For the text-containing cell, return its midpoint in (X, Y) coordinate format. 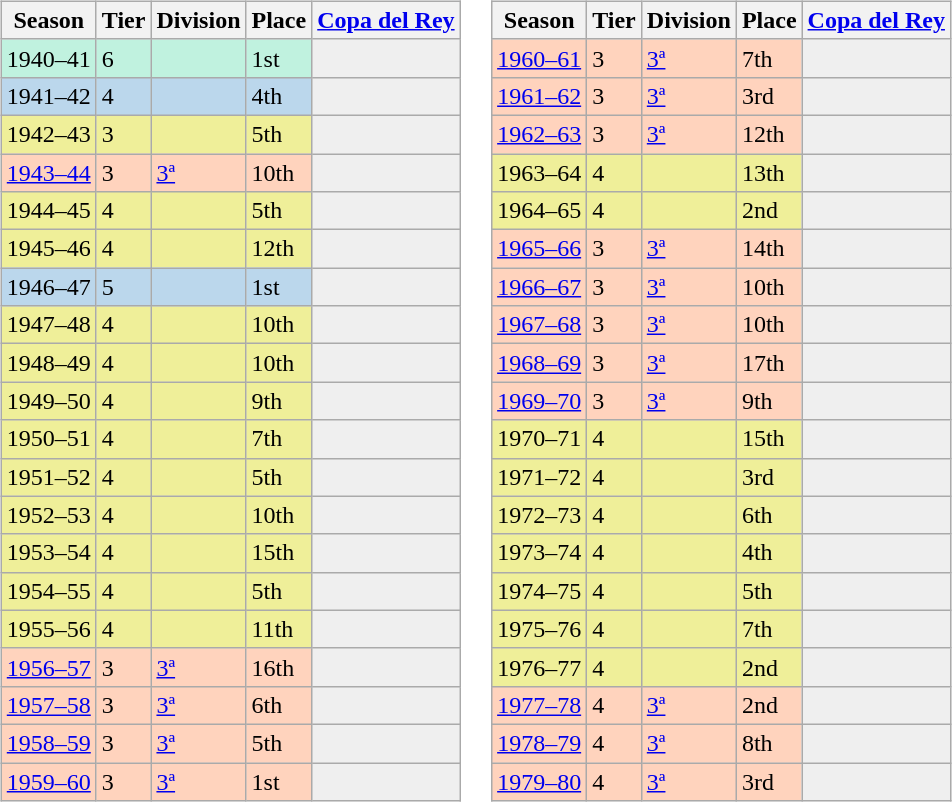
1966–67 (540, 287)
1961–62 (540, 96)
1955–56 (48, 629)
1941–42 (48, 96)
11th (279, 629)
1958–59 (48, 743)
1960–61 (540, 58)
1950–51 (48, 439)
6 (124, 58)
1969–70 (540, 401)
1973–74 (540, 553)
14th (769, 249)
1974–75 (540, 591)
17th (769, 363)
1954–55 (48, 591)
1940–41 (48, 58)
1976–77 (540, 667)
16th (279, 667)
1945–46 (48, 249)
8th (769, 743)
1978–79 (540, 743)
1963–64 (540, 173)
1943–44 (48, 173)
1944–45 (48, 211)
1972–73 (540, 515)
1977–78 (540, 705)
1952–53 (48, 515)
1953–54 (48, 553)
1957–58 (48, 705)
1971–72 (540, 477)
13th (769, 173)
1951–52 (48, 477)
1949–50 (48, 401)
1964–65 (540, 211)
1948–49 (48, 363)
1975–76 (540, 629)
5 (124, 287)
1947–48 (48, 325)
1968–69 (540, 363)
1942–43 (48, 134)
1967–68 (540, 325)
1959–60 (48, 781)
1946–47 (48, 287)
1970–71 (540, 439)
1979–80 (540, 781)
1965–66 (540, 249)
1956–57 (48, 667)
1962–63 (540, 134)
